Scan for the cell matching the given text and deliver its (X, Y) coordinate at center. 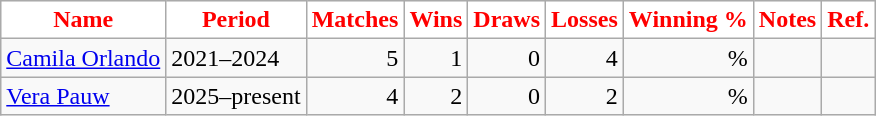
Wins (436, 20)
5 (355, 58)
Vera Pauw (84, 96)
Winning % (688, 20)
Name (84, 20)
2025–present (236, 96)
Draws (507, 20)
Period (236, 20)
Camila Orlando (84, 58)
Losses (585, 20)
Ref. (848, 20)
2021–2024 (236, 58)
Notes (787, 20)
1 (436, 58)
Matches (355, 20)
